Search for the cell housing the specified text and yield its [x, y] center coordinate. 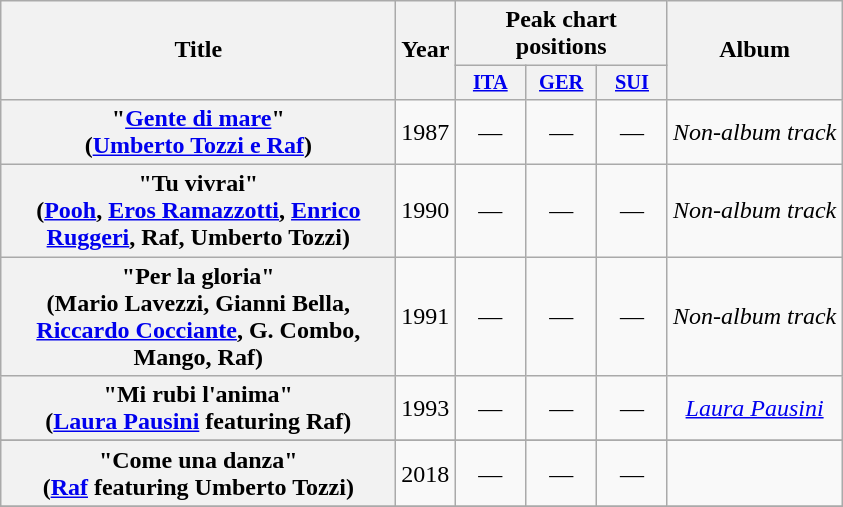
SUI [632, 83]
"Per la gloria"(Mario Lavezzi, Gianni Bella, Riccardo Cocciante, G. Combo, Mango, Raf) [198, 316]
2018 [426, 474]
Laura Pausini [754, 408]
Title [198, 50]
Year [426, 50]
1993 [426, 408]
ITA [490, 83]
"Mi rubi l'anima"(Laura Pausini featuring Raf) [198, 408]
GER [562, 83]
1987 [426, 132]
"Tu vivrai"(Pooh, Eros Ramazzotti, Enrico Ruggeri, Raf, Umberto Tozzi) [198, 211]
"Gente di mare"(Umberto Tozzi e Raf) [198, 132]
Peak chart positions [562, 34]
Album [754, 50]
1991 [426, 316]
"Come una danza"(Raf featuring Umberto Tozzi) [198, 474]
1990 [426, 211]
